Capture the cell that displays the provided text and extract its [X, Y] central coordinate. 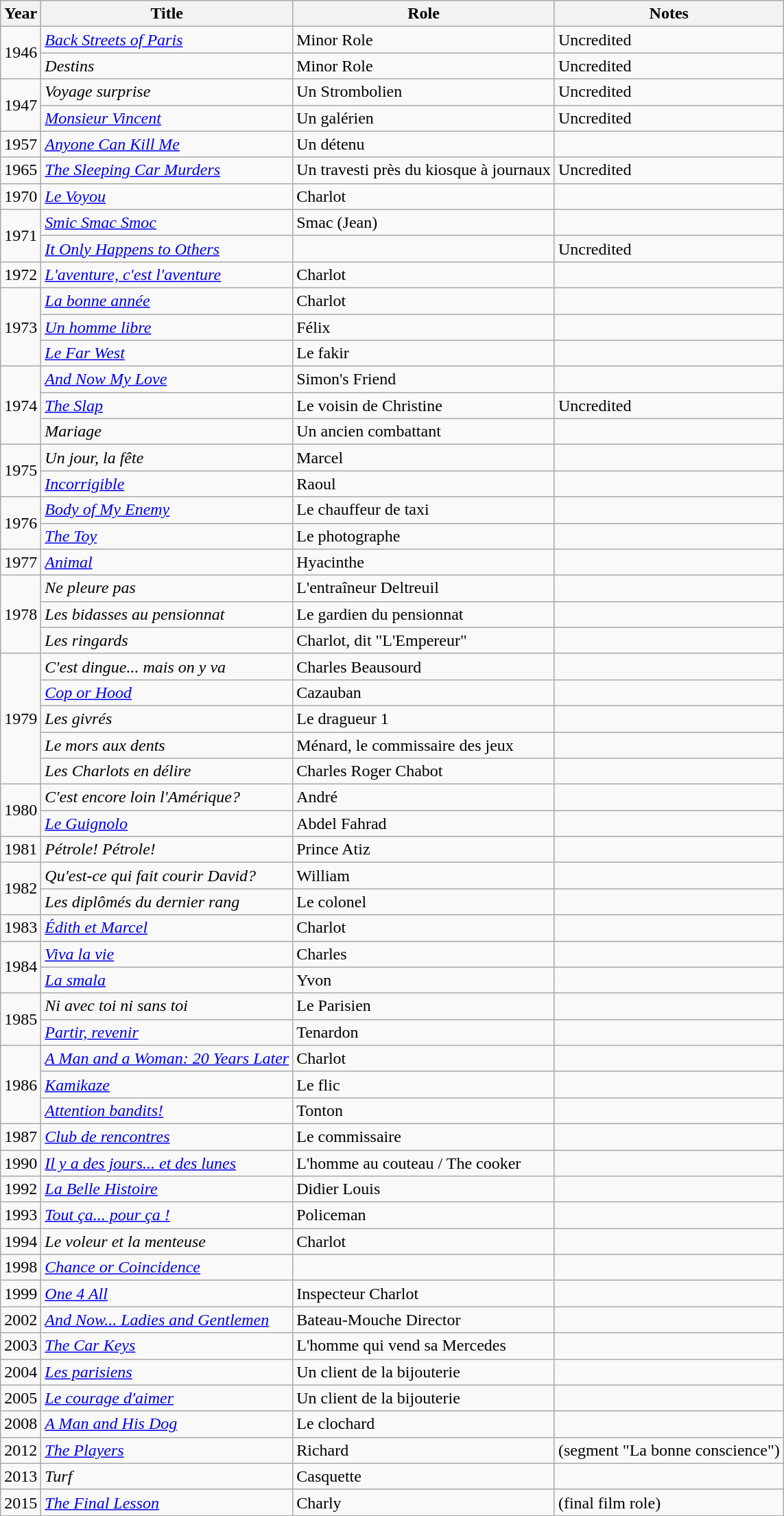
Un jour, la fête [167, 458]
Le chauffeur de taxi [424, 510]
Ménard, le commissaire des jeux [424, 745]
Anyone Can Kill Me [167, 144]
Didier Louis [424, 1189]
Un détenu [424, 144]
Les ringards [167, 640]
Un travesti près du kiosque à journaux [424, 170]
Monsieur Vincent [167, 118]
Incorrigible [167, 484]
Casquette [424, 1476]
Le colonel [424, 902]
Le voisin de Christine [424, 406]
Charles Beausourd [424, 666]
(segment "La bonne conscience") [669, 1450]
L'entraîneur Deltreuil [424, 588]
Les Charlots en délire [167, 771]
Ne pleure pas [167, 588]
Cazauban [424, 692]
Il y a des jours... et des lunes [167, 1163]
C'est dingue... mais on y va [167, 666]
Le gardien du pensionnat [424, 614]
Le Guignolo [167, 824]
The Sleeping Car Murders [167, 170]
1947 [21, 105]
The Slap [167, 406]
Le Parisien [424, 1006]
Le fakir [424, 353]
2012 [21, 1450]
Un galérien [424, 118]
Marcel [424, 458]
Le Far West [167, 353]
The Final Lesson [167, 1502]
1976 [21, 523]
2013 [21, 1476]
Simon's Friend [424, 380]
Charles Roger Chabot [424, 771]
La bonne année [167, 301]
A Man and His Dog [167, 1424]
1974 [21, 406]
1993 [21, 1215]
And Now... Ladies and Gentlemen [167, 1320]
Le mors aux dents [167, 745]
Raoul [424, 484]
Le dragueur 1 [424, 719]
The Car Keys [167, 1346]
Club de rencontres [167, 1136]
Policeman [424, 1215]
1998 [21, 1268]
Tonton [424, 1110]
Voyage surprise [167, 92]
1987 [21, 1136]
1990 [21, 1163]
Pétrole! Pétrole! [167, 850]
Le Voyou [167, 196]
The Players [167, 1450]
Le photographe [424, 536]
2015 [21, 1502]
1984 [21, 967]
1965 [21, 170]
Abdel Fahrad [424, 824]
Bateau-Mouche Director [424, 1320]
Qu'est-ce qui fait courir David? [167, 876]
Félix [424, 327]
Animal [167, 562]
Yvon [424, 980]
1972 [21, 275]
Year [21, 14]
Ni avec toi ni sans toi [167, 1006]
2005 [21, 1398]
Chance or Coincidence [167, 1268]
(final film role) [669, 1502]
1982 [21, 889]
1957 [21, 144]
Charles [424, 954]
La smala [167, 980]
2008 [21, 1424]
Destins [167, 66]
Mariage [167, 432]
2004 [21, 1372]
Title [167, 14]
William [424, 876]
2003 [21, 1346]
1946 [21, 53]
L'aventure, c'est l'aventure [167, 275]
Richard [424, 1450]
Prince Atiz [424, 850]
Un ancien combattant [424, 432]
1980 [21, 811]
Le courage d'aimer [167, 1398]
1978 [21, 614]
1979 [21, 719]
Inspecteur Charlot [424, 1294]
Body of My Enemy [167, 510]
1970 [21, 196]
Viva la vie [167, 954]
1981 [21, 850]
1986 [21, 1084]
1971 [21, 235]
Un Strombolien [424, 92]
Charly [424, 1502]
Partir, revenir [167, 1032]
Turf [167, 1476]
Tenardon [424, 1032]
Un homme libre [167, 327]
It Only Happens to Others [167, 248]
1985 [21, 1019]
Tout ça... pour ça ! [167, 1215]
C'est encore loin l'Amérique? [167, 797]
2002 [21, 1320]
One 4 All [167, 1294]
Role [424, 14]
André [424, 797]
Cop or Hood [167, 692]
L'homme au couteau / The cooker [424, 1163]
Le clochard [424, 1424]
Hyacinthe [424, 562]
Notes [669, 14]
A Man and a Woman: 20 Years Later [167, 1058]
Le voleur et la menteuse [167, 1241]
And Now My Love [167, 380]
Édith et Marcel [167, 928]
Back Streets of Paris [167, 40]
Les bidasses au pensionnat [167, 614]
The Toy [167, 536]
Kamikaze [167, 1084]
1994 [21, 1241]
1992 [21, 1189]
Les givrés [167, 719]
1975 [21, 471]
L'homme qui vend sa Mercedes [424, 1346]
Smac (Jean) [424, 222]
Attention bandits! [167, 1110]
Charlot, dit "L'Empereur" [424, 640]
1973 [21, 327]
1977 [21, 562]
Les diplômés du dernier rang [167, 902]
Les parisiens [167, 1372]
1999 [21, 1294]
Le flic [424, 1084]
1983 [21, 928]
La Belle Histoire [167, 1189]
Smic Smac Smoc [167, 222]
Le commissaire [424, 1136]
